Capture the cell that displays the provided text and extract its (x, y) central coordinate. 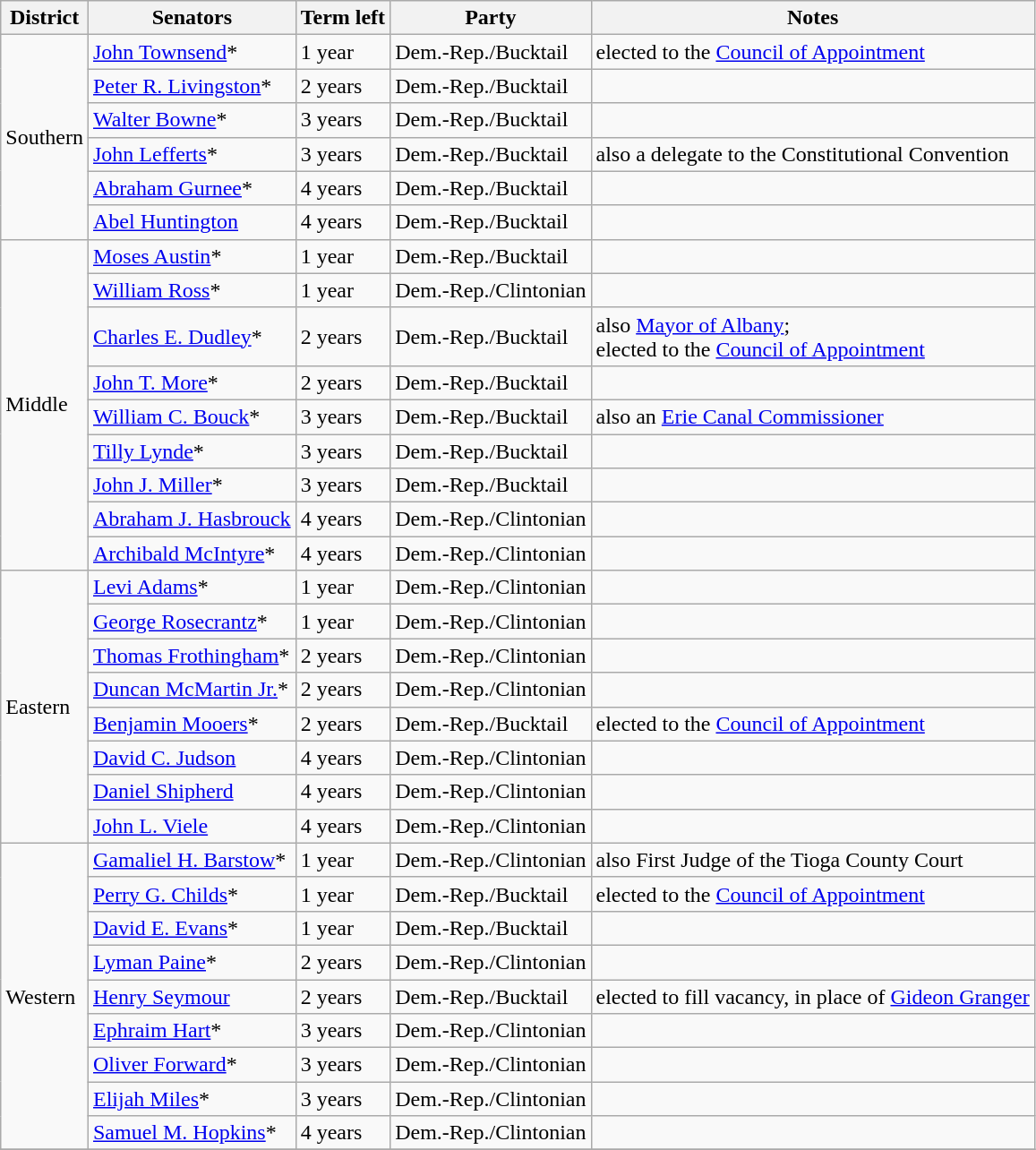
Charles E. Dudley* (192, 337)
Notes (813, 18)
Henry Seymour (192, 997)
Duncan McMartin Jr.* (192, 690)
Walter Bowne* (192, 120)
Middle (45, 405)
Lyman Paine* (192, 962)
Abraham J. Hasbrouck (192, 519)
also an Erie Canal Commissioner (813, 416)
David E. Evans* (192, 928)
Daniel Shipherd (192, 792)
Perry G. Childs* (192, 894)
also Mayor of Albany; elected to the Council of Appointment (813, 337)
Thomas Frothingham* (192, 656)
Eastern (45, 707)
David C. Judson (192, 758)
Term left (342, 18)
Western (45, 996)
Tilly Lynde* (192, 451)
Southern (45, 137)
also First Judge of the Tioga County Court (813, 860)
elected to fill vacancy, in place of Gideon Granger (813, 997)
Elijah Miles* (192, 1099)
Archibald McIntyre* (192, 554)
also a delegate to the Constitutional Convention (813, 154)
John Townsend* (192, 52)
John T. More* (192, 382)
Moses Austin* (192, 256)
Senators (192, 18)
Peter R. Livingston* (192, 86)
George Rosecrantz* (192, 622)
Ephraim Hart* (192, 1031)
Abel Huntington (192, 222)
Party (491, 18)
Samuel M. Hopkins* (192, 1133)
William Ross* (192, 290)
John L. Viele (192, 826)
Abraham Gurnee* (192, 188)
District (45, 18)
Gamaliel H. Barstow* (192, 860)
William C. Bouck* (192, 416)
John Lefferts* (192, 154)
Benjamin Mooers* (192, 724)
Oliver Forward* (192, 1065)
John J. Miller* (192, 485)
Levi Adams* (192, 588)
